Capture the cell that displays the provided text and extract its (X, Y) central coordinate. 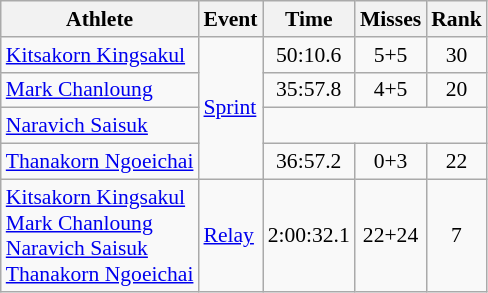
22 (456, 162)
35:57.8 (309, 90)
Athlete (100, 19)
Time (309, 19)
50:10.6 (309, 55)
20 (456, 90)
Relay (230, 235)
Kitsakorn Kingsakul (100, 55)
30 (456, 55)
Kitsakorn KingsakulMark ChanloungNaravich SaisukThanakorn Ngoeichai (100, 235)
36:57.2 (309, 162)
Naravich Saisuk (100, 126)
7 (456, 235)
2:00:32.1 (309, 235)
Misses (390, 19)
Mark Chanloung (100, 90)
Sprint (230, 108)
5+5 (390, 55)
4+5 (390, 90)
22+24 (390, 235)
0+3 (390, 162)
Rank (456, 19)
Thanakorn Ngoeichai (100, 162)
Event (230, 19)
